For the text-containing cell, return its midpoint in (x, y) coordinate format. 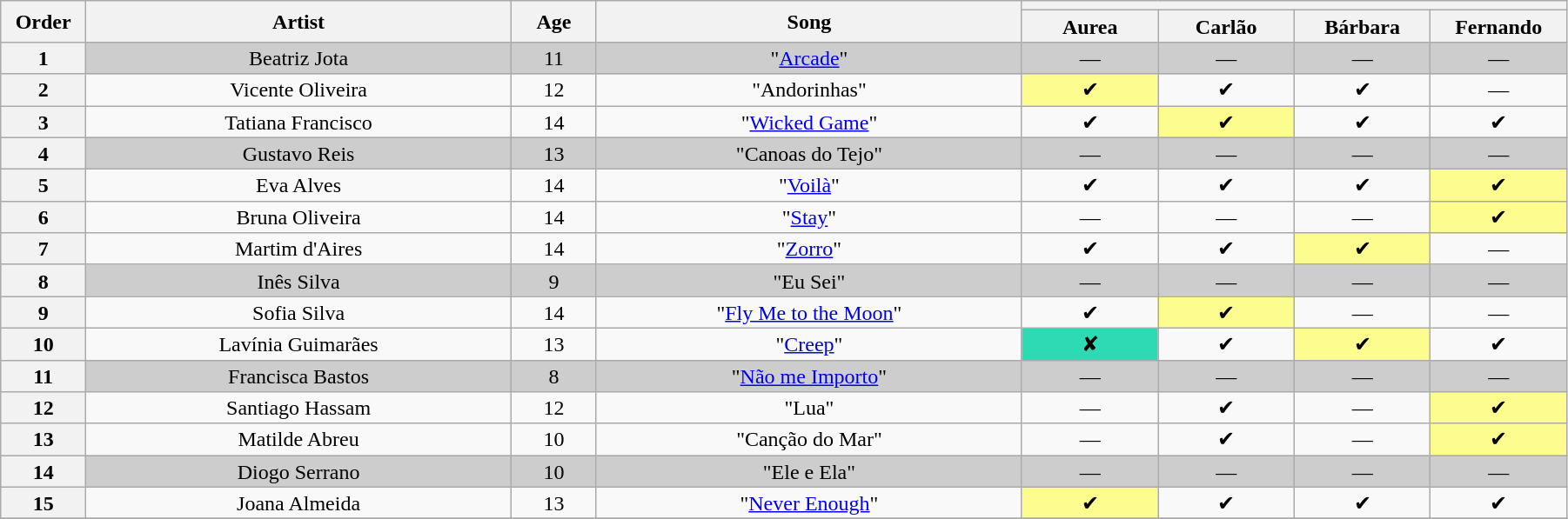
"Arcade" (809, 57)
"Zorro" (809, 249)
Francisca Bastos (299, 376)
Matilde Abreu (299, 440)
Artist (299, 22)
"Stay" (809, 217)
"Lua" (809, 409)
"Voilà" (809, 186)
"Não me Importo" (809, 376)
Bárbara (1362, 26)
6 (44, 217)
Inês Silva (299, 280)
"Eu Sei" (809, 280)
Tatiana Francisco (299, 122)
Aurea (1089, 26)
5 (44, 186)
"Wicked Game" (809, 122)
✘ (1089, 344)
Fernando (1498, 26)
Age (554, 22)
Joana Almeida (299, 502)
"Ele e Ela" (809, 471)
15 (44, 502)
"Canoas do Tejo" (809, 153)
Diogo Serrano (299, 471)
Order (44, 22)
"Andorinhas" (809, 90)
Carlão (1226, 26)
3 (44, 122)
4 (44, 153)
Song (809, 22)
Vicente Oliveira (299, 90)
Lavínia Guimarães (299, 344)
"Creep" (809, 344)
"Fly Me to the Moon" (809, 313)
Gustavo Reis (299, 153)
"Canção do Mar" (809, 440)
7 (44, 249)
2 (44, 90)
Santiago Hassam (299, 409)
Bruna Oliveira (299, 217)
Eva Alves (299, 186)
Beatriz Jota (299, 57)
1 (44, 57)
"Never Enough" (809, 502)
Martim d'Aires (299, 249)
Sofia Silva (299, 313)
